Find where the given text appears and provide that cell's center as [X, Y] coordinate. 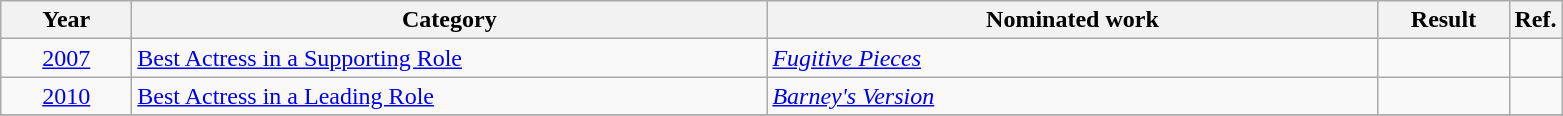
Year [66, 20]
2007 [66, 58]
Category [450, 20]
Fugitive Pieces [1072, 58]
Result [1444, 20]
Barney's Version [1072, 96]
Ref. [1536, 20]
2010 [66, 96]
Nominated work [1072, 20]
Best Actress in a Leading Role [450, 96]
Best Actress in a Supporting Role [450, 58]
